Find where the given text appears and provide that cell's center as [x, y] coordinate. 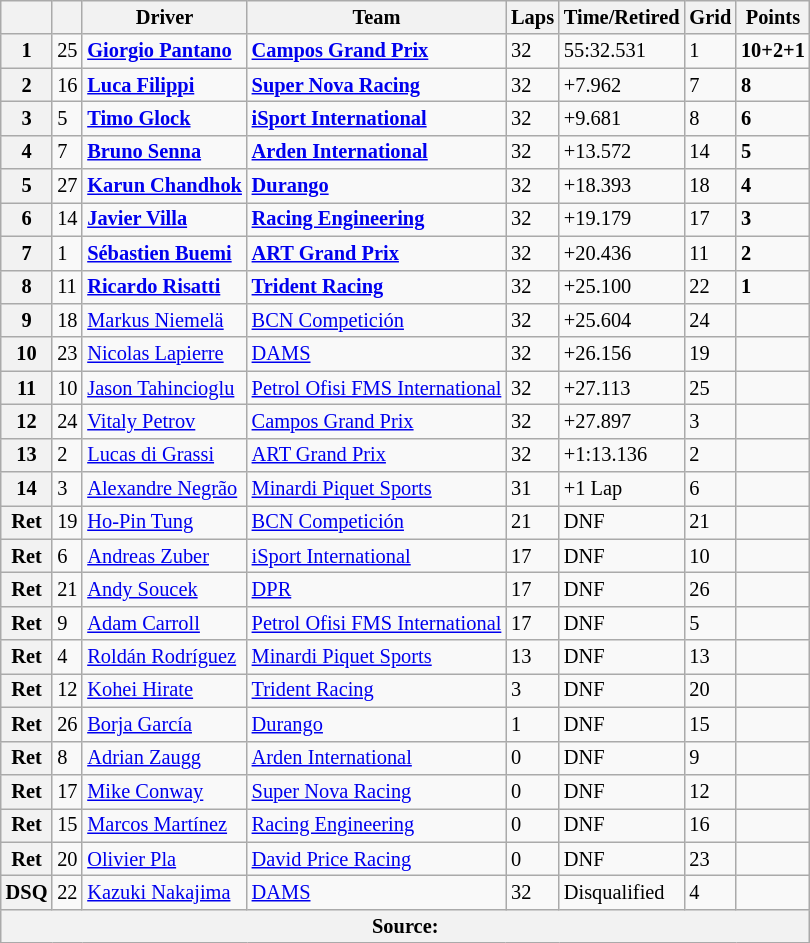
Sébastien Buemi [164, 253]
+25.604 [622, 320]
Adrian Zaugg [164, 758]
Markus Niemelä [164, 320]
+13.572 [622, 152]
+20.436 [622, 253]
+1:13.136 [622, 455]
+1 Lap [622, 489]
Ricardo Risatti [164, 287]
+7.962 [622, 85]
Time/Retired [622, 17]
Olivier Pla [164, 859]
Grid [710, 17]
+9.681 [622, 118]
+25.100 [622, 287]
10+2+1 [773, 51]
Alexandre Negrão [164, 489]
Marcos Martínez [164, 825]
Driver [164, 17]
+18.393 [622, 186]
Kazuki Nakajima [164, 892]
Roldán Rodríguez [164, 657]
DPR [376, 589]
Team [376, 17]
Jason Tahincioglu [164, 388]
Vitaly Petrov [164, 421]
Nicolas Lapierre [164, 354]
Bruno Senna [164, 152]
55:32.531 [622, 51]
Adam Carroll [164, 623]
Lucas di Grassi [164, 455]
+27.113 [622, 388]
+27.897 [622, 421]
Borja García [164, 724]
DSQ [27, 892]
+26.156 [622, 354]
Mike Conway [164, 791]
Andreas Zuber [164, 556]
Karun Chandhok [164, 186]
Source: [406, 926]
David Price Racing [376, 859]
Kohei Hirate [164, 690]
+19.179 [622, 219]
Giorgio Pantano [164, 51]
27 [67, 186]
Luca Filippi [164, 85]
Points [773, 17]
31 [532, 489]
Javier Villa [164, 219]
Ho-Pin Tung [164, 522]
Disqualified [622, 892]
Andy Soucek [164, 589]
Timo Glock [164, 118]
Laps [532, 17]
